Detect which cell encompasses the target text, then output its (X, Y) center coordinate. 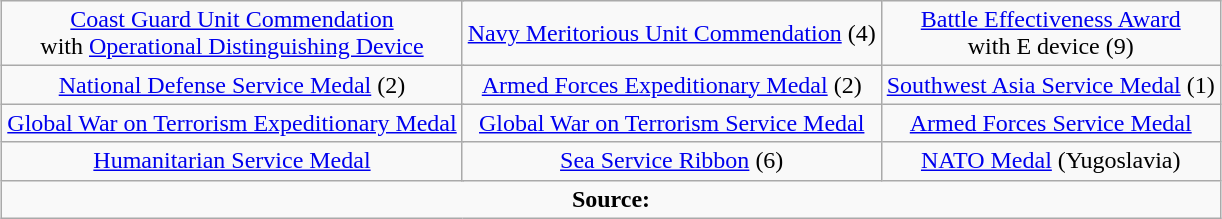
Southwest Asia Service Medal (1) (1050, 85)
Navy Meritorious Unit Commendation (4) (672, 34)
Sea Service Ribbon (6) (672, 161)
Humanitarian Service Medal (232, 161)
Coast Guard Unit Commendationwith Operational Distinguishing Device (232, 34)
NATO Medal (Yugoslavia) (1050, 161)
Armed Forces Expeditionary Medal (2) (672, 85)
National Defense Service Medal (2) (232, 85)
Source: (611, 199)
Global War on Terrorism Expeditionary Medal (232, 123)
Battle Effectiveness Awardwith E device (9) (1050, 34)
Global War on Terrorism Service Medal (672, 123)
Armed Forces Service Medal (1050, 123)
